Return (X, Y) of the center of cell containing provided text 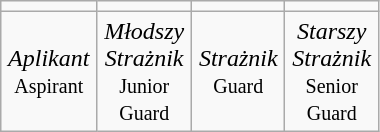
Młodszy Strażnik Junior Guard (144, 72)
Starszy Strażnik Senior Guard (332, 72)
Aplikant Aspirant (49, 72)
StrażnikGuard (238, 72)
